Identify which cell holds the provided text, then report its (x, y) central coordinate. 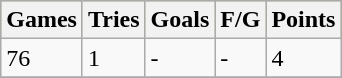
F/G (240, 20)
76 (42, 58)
Goals (180, 20)
Games (42, 20)
Points (304, 20)
4 (304, 58)
Tries (114, 20)
1 (114, 58)
